Capture the cell that displays the provided text and extract its (x, y) central coordinate. 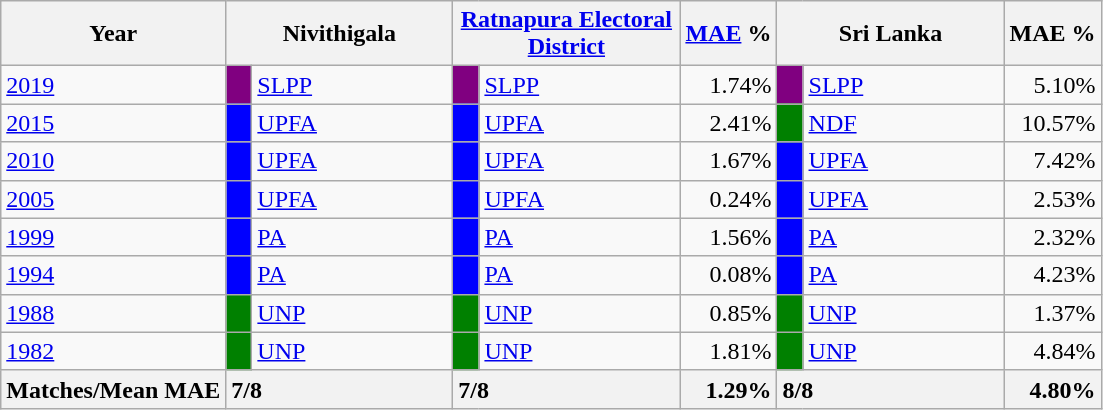
8/8 (890, 389)
7.42% (1052, 161)
2019 (114, 85)
2005 (114, 199)
Matches/Mean MAE (114, 389)
0.85% (728, 313)
NDF (904, 123)
Nivithigala (340, 34)
4.84% (1052, 351)
0.08% (728, 275)
1988 (114, 313)
1.81% (728, 351)
2.32% (1052, 237)
4.23% (1052, 275)
2010 (114, 161)
10.57% (1052, 123)
1.74% (728, 85)
2.53% (1052, 199)
2015 (114, 123)
1.29% (728, 389)
Sri Lanka (890, 34)
1.37% (1052, 313)
Year (114, 34)
1.56% (728, 237)
1994 (114, 275)
4.80% (1052, 389)
1999 (114, 237)
5.10% (1052, 85)
0.24% (728, 199)
1982 (114, 351)
2.41% (728, 123)
1.67% (728, 161)
Ratnapura Electoral District (566, 34)
